Search for the cell housing the specified text and yield its (X, Y) center coordinate. 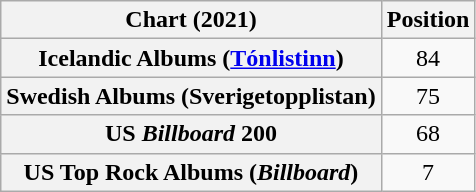
US Billboard 200 (191, 134)
7 (428, 172)
US Top Rock Albums (Billboard) (191, 172)
Icelandic Albums (Tónlistinn) (191, 58)
75 (428, 96)
Chart (2021) (191, 20)
68 (428, 134)
Swedish Albums (Sverigetopplistan) (191, 96)
Position (428, 20)
84 (428, 58)
